Search for the cell housing the specified text and yield its [X, Y] center coordinate. 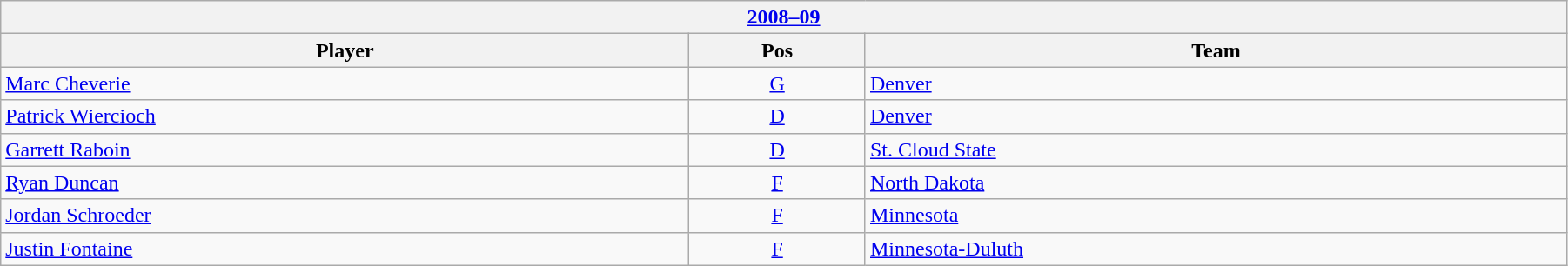
Team [1216, 50]
Justin Fontaine [345, 249]
North Dakota [1216, 183]
Ryan Duncan [345, 183]
G [778, 83]
2008–09 [784, 17]
Patrick Wiercioch [345, 116]
Minnesota [1216, 216]
Garrett Raboin [345, 150]
Marc Cheverie [345, 83]
Jordan Schroeder [345, 216]
Minnesota-Duluth [1216, 249]
Pos [778, 50]
Player [345, 50]
St. Cloud State [1216, 150]
